From the cell containing the given text, extract its center point as (X, Y) coordinate. 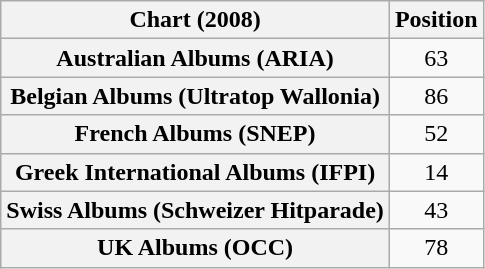
UK Albums (OCC) (196, 248)
Greek International Albums (IFPI) (196, 172)
63 (436, 58)
52 (436, 134)
Swiss Albums (Schweizer Hitparade) (196, 210)
43 (436, 210)
Australian Albums (ARIA) (196, 58)
Chart (2008) (196, 20)
78 (436, 248)
14 (436, 172)
86 (436, 96)
Position (436, 20)
Belgian Albums (Ultratop Wallonia) (196, 96)
French Albums (SNEP) (196, 134)
